Provide the [X, Y] coordinate of the cell's center where the given text is located.  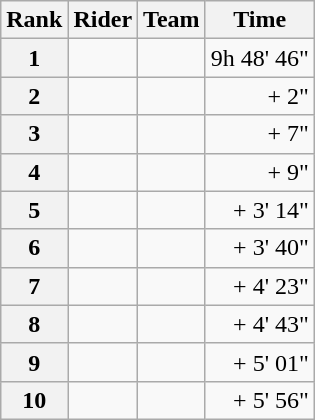
+ 5' 56" [260, 400]
Rider [103, 20]
+ 7" [260, 134]
+ 3' 14" [260, 210]
+ 5' 01" [260, 362]
Time [260, 20]
Team [172, 20]
9h 48' 46" [260, 58]
Rank [34, 20]
+ 3' 40" [260, 248]
6 [34, 248]
8 [34, 324]
+ 2" [260, 96]
+ 4' 43" [260, 324]
10 [34, 400]
7 [34, 286]
+ 4' 23" [260, 286]
3 [34, 134]
1 [34, 58]
4 [34, 172]
9 [34, 362]
+ 9" [260, 172]
5 [34, 210]
2 [34, 96]
